Capture the cell that displays the provided text and extract its [X, Y] central coordinate. 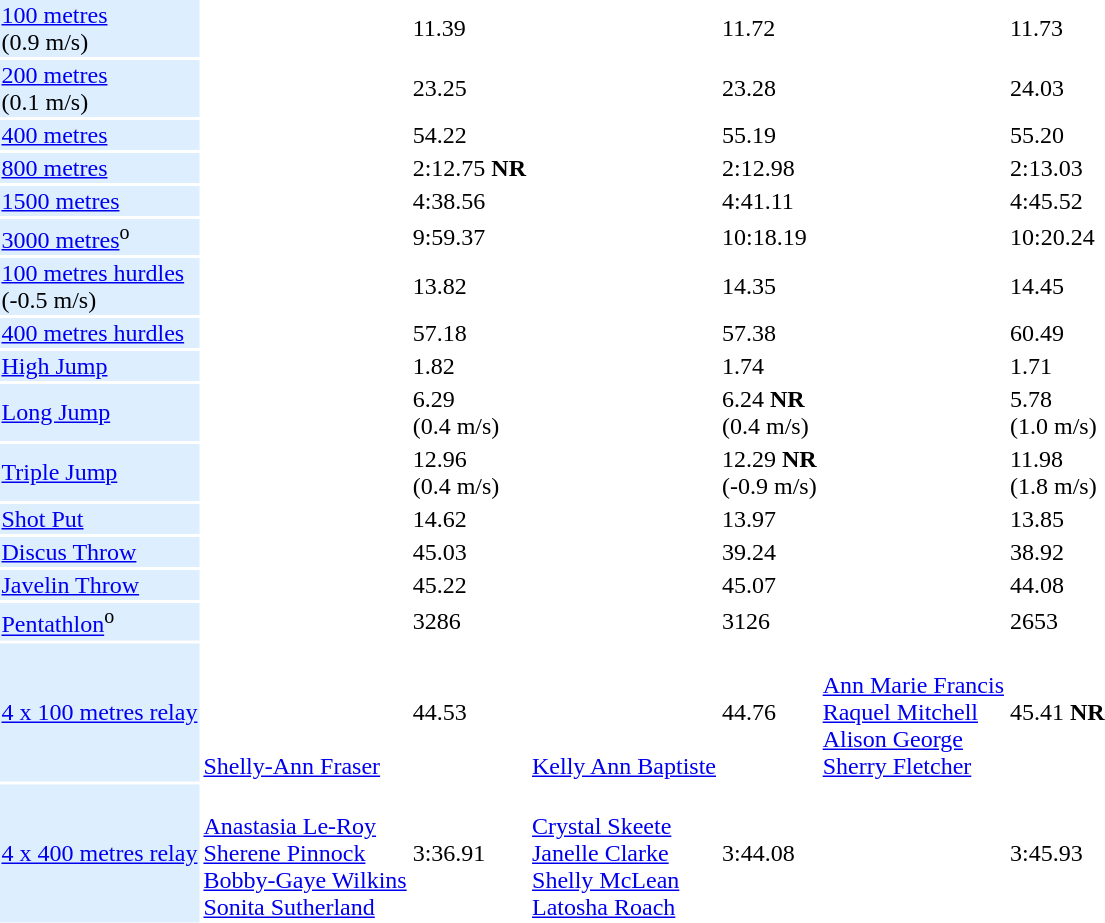
2:12.75 NR [469, 168]
6.29 (0.4 m/s) [469, 412]
45.22 [469, 585]
11.39 [469, 28]
3126 [770, 621]
Discus Throw [100, 552]
Crystal Skeete Janelle Clarke Shelly McLean Latosha Roach [624, 853]
6.24 NR (0.4 m/s) [770, 412]
3:36.91 [469, 853]
Long Jump [100, 412]
1.74 [770, 366]
4:38.56 [469, 201]
11.72 [770, 28]
3286 [469, 621]
3000 metreso [100, 237]
23.25 [469, 88]
12.29 NR (-0.9 m/s) [770, 472]
44.76 [770, 712]
3:44.08 [770, 853]
Kelly Ann Baptiste [624, 712]
High Jump [100, 366]
13.97 [770, 519]
4 x 100 metres relay [100, 712]
400 metres hurdles [100, 333]
55.19 [770, 135]
Ann Marie Francis Raquel Mitchell Alison George Sherry Fletcher [913, 712]
10:18.19 [770, 237]
12.96 (0.4 m/s) [469, 472]
1500 metres [100, 201]
45.07 [770, 585]
400 metres [100, 135]
23.28 [770, 88]
13.82 [469, 286]
57.38 [770, 333]
57.18 [469, 333]
39.24 [770, 552]
44.53 [469, 712]
Triple Jump [100, 472]
100 metres hurdles (-0.5 m/s) [100, 286]
45.03 [469, 552]
54.22 [469, 135]
14.35 [770, 286]
14.62 [469, 519]
800 metres [100, 168]
Javelin Throw [100, 585]
Anastasia Le-RoySherene PinnockBobby-Gaye WilkinsSonita Sutherland [305, 853]
4:41.11 [770, 201]
100 metres (0.9 m/s) [100, 28]
200 metres (0.1 m/s) [100, 88]
9:59.37 [469, 237]
4 x 400 metres relay [100, 853]
Shot Put [100, 519]
Pentathlono [100, 621]
2:12.98 [770, 168]
Shelly-Ann Fraser [305, 712]
1.82 [469, 366]
